From the cell containing the given text, extract its center point as (X, Y) coordinate. 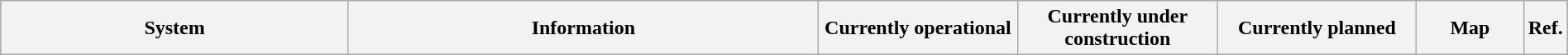
Information (583, 28)
Currently under construction (1117, 28)
System (175, 28)
Currently planned (1317, 28)
Map (1470, 28)
Ref. (1545, 28)
Currently operational (918, 28)
